Extract the (x, y) coordinate from the center of the cell holding the provided text.  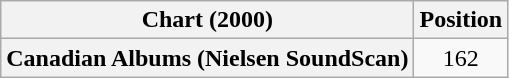
Chart (2000) (208, 20)
Canadian Albums (Nielsen SoundScan) (208, 58)
162 (461, 58)
Position (461, 20)
